Locate the cell with the specified text and output its (x, y) center coordinate. 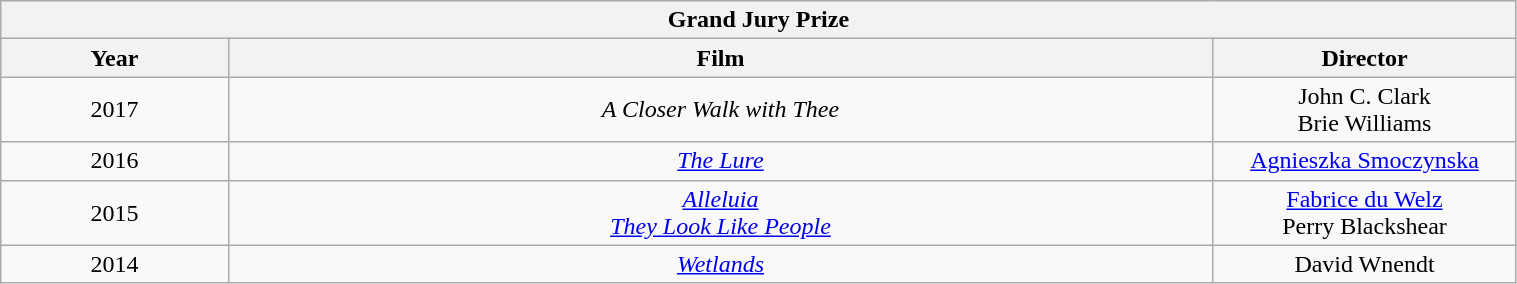
Film (720, 58)
2016 (114, 161)
John C. ClarkBrie Williams (1364, 110)
A Closer Walk with Thee (720, 110)
Fabrice du WelzPerry Blackshear (1364, 212)
Year (114, 58)
Grand Jury Prize (758, 20)
Agnieszka Smoczynska (1364, 161)
2017 (114, 110)
David Wnendt (1364, 264)
2015 (114, 212)
AlleluiaThey Look Like People (720, 212)
Director (1364, 58)
The Lure (720, 161)
2014 (114, 264)
Wetlands (720, 264)
